Locate the cell with the specified text and output its [x, y] center coordinate. 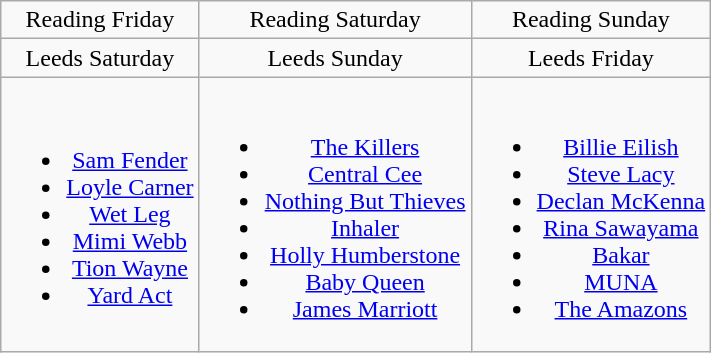
Reading Saturday [335, 20]
Sam FenderLoyle CarnerWet LegMimi WebbTion WayneYard Act [100, 214]
Leeds Sunday [335, 58]
Reading Friday [100, 20]
The KillersCentral CeeNothing But ThievesInhalerHolly HumberstoneBaby QueenJames Marriott [335, 214]
Reading Sunday [591, 20]
Leeds Friday [591, 58]
Billie EilishSteve LacyDeclan McKennaRina SawayamaBakarMUNAThe Amazons [591, 214]
Leeds Saturday [100, 58]
